Capture the cell that displays the provided text and extract its [x, y] central coordinate. 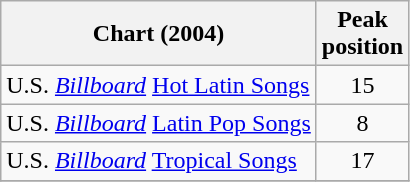
U.S. Billboard Tropical Songs [159, 161]
U.S. Billboard Latin Pop Songs [159, 123]
U.S. Billboard Hot Latin Songs [159, 85]
8 [362, 123]
Peakposition [362, 34]
17 [362, 161]
Chart (2004) [159, 34]
15 [362, 85]
